Return [x, y] of the center of cell containing provided text 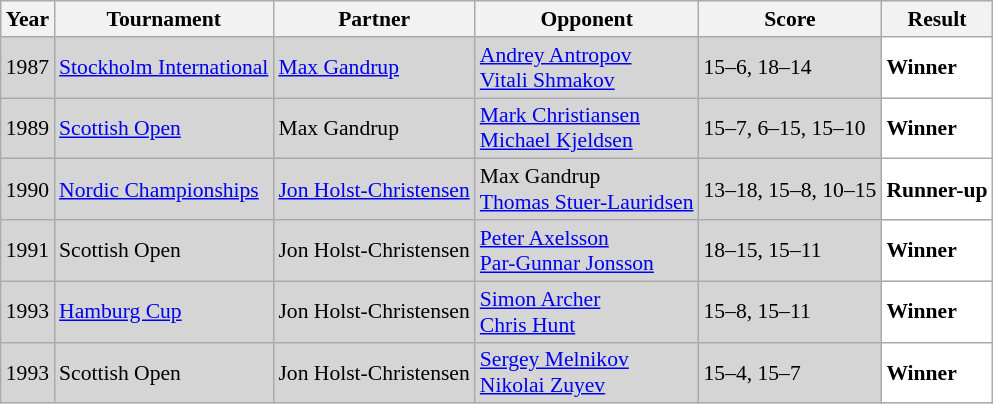
15–4, 15–7 [790, 372]
Year [28, 19]
Runner-up [936, 190]
Sergey Melnikov Nikolai Zuyev [587, 372]
1987 [28, 68]
15–7, 6–15, 15–10 [790, 128]
Peter Axelsson Par-Gunnar Jonsson [587, 250]
Hamburg Cup [164, 312]
15–8, 15–11 [790, 312]
13–18, 15–8, 10–15 [790, 190]
Andrey Antropov Vitali Shmakov [587, 68]
1990 [28, 190]
Score [790, 19]
Result [936, 19]
1991 [28, 250]
Tournament [164, 19]
1989 [28, 128]
Simon Archer Chris Hunt [587, 312]
Partner [374, 19]
Opponent [587, 19]
Nordic Championships [164, 190]
15–6, 18–14 [790, 68]
Stockholm International [164, 68]
Max Gandrup Thomas Stuer-Lauridsen [587, 190]
Mark Christiansen Michael Kjeldsen [587, 128]
18–15, 15–11 [790, 250]
